For the text-containing cell, return its midpoint in (X, Y) coordinate format. 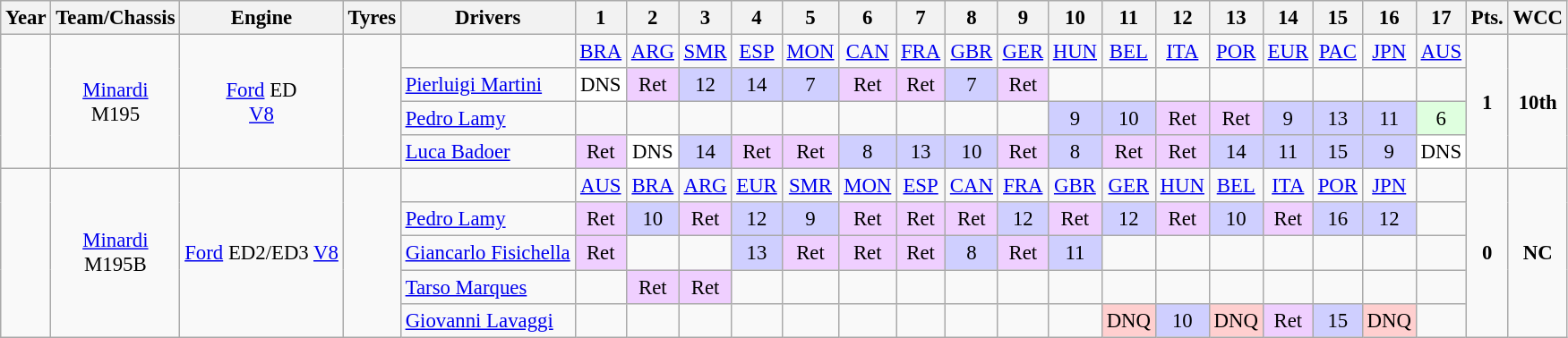
10th (1538, 102)
MinardiM195 (116, 102)
MinardiM195B (116, 253)
Giovanni Lavaggi (487, 320)
Tarso Marques (487, 287)
0 (1487, 253)
Team/Chassis (116, 18)
PAC (1338, 52)
3 (706, 18)
Pts. (1487, 18)
Ford EDV8 (261, 102)
2 (652, 18)
17 (1441, 18)
WCC (1538, 18)
Drivers (487, 18)
Engine (261, 18)
5 (810, 18)
Ford ED2/ED3 V8 (261, 253)
Giancarlo Fisichella (487, 253)
Tyres (372, 18)
NC (1538, 253)
Year (26, 18)
Pierluigi Martini (487, 85)
Luca Badoer (487, 152)
4 (757, 18)
